Identify which cell holds the provided text, then report its [X, Y] central coordinate. 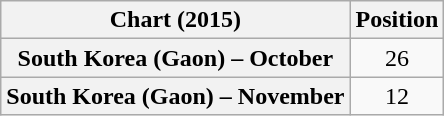
Position [397, 20]
South Korea (Gaon) – November [176, 96]
26 [397, 58]
12 [397, 96]
Chart (2015) [176, 20]
South Korea (Gaon) – October [176, 58]
